Capture the cell that displays the provided text and extract its [x, y] central coordinate. 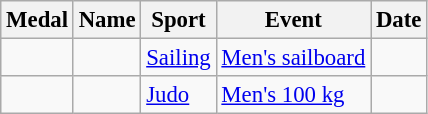
Men's 100 kg [294, 95]
Event [294, 20]
Sport [178, 20]
Judo [178, 95]
Sailing [178, 58]
Name [107, 20]
Date [399, 20]
Medal [38, 20]
Men's sailboard [294, 58]
